Return (X, Y) of the center of cell containing provided text 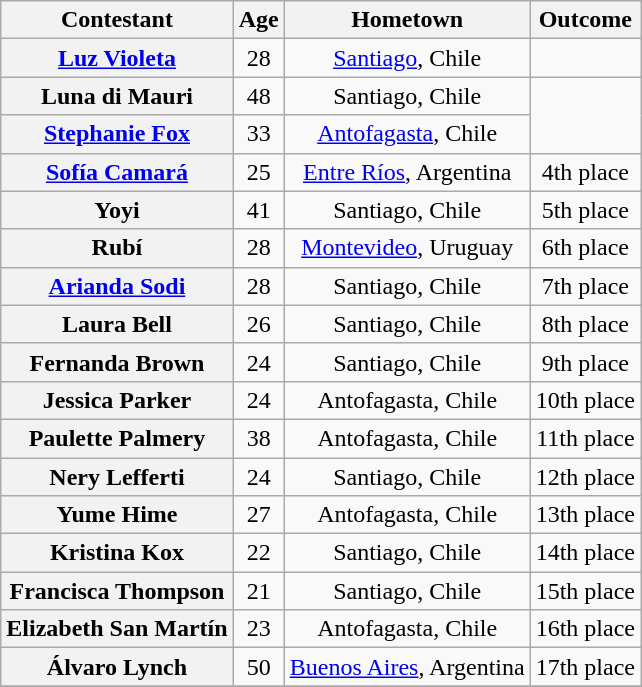
7th place (585, 286)
Rubí (117, 248)
Kristina Kox (117, 553)
Álvaro Lynch (117, 667)
6th place (585, 248)
27 (258, 515)
50 (258, 667)
26 (258, 324)
41 (258, 210)
Laura Bell (117, 324)
Hometown (407, 20)
Entre Ríos, Argentina (407, 172)
Jessica Parker (117, 400)
10th place (585, 400)
Yume Hime (117, 515)
14th place (585, 553)
Luz Violeta (117, 58)
Elizabeth San Martín (117, 629)
13th place (585, 515)
12th place (585, 477)
11th place (585, 438)
Montevideo, Uruguay (407, 248)
Contestant (117, 20)
16th place (585, 629)
Nery Lefferti (117, 477)
Age (258, 20)
4th place (585, 172)
15th place (585, 591)
Outcome (585, 20)
Stephanie Fox (117, 134)
Yoyi (117, 210)
Sofía Camará (117, 172)
9th place (585, 362)
8th place (585, 324)
23 (258, 629)
Arianda Sodi (117, 286)
Buenos Aires, Argentina (407, 667)
48 (258, 96)
Francisca Thompson (117, 591)
Paulette Palmery (117, 438)
5th place (585, 210)
Luna di Mauri (117, 96)
21 (258, 591)
38 (258, 438)
33 (258, 134)
17th place (585, 667)
22 (258, 553)
Fernanda Brown (117, 362)
25 (258, 172)
